Output the [X, Y] coordinate of the center of the cell containing the given text.  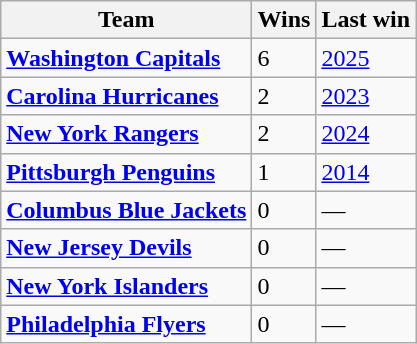
Pittsburgh Penguins [126, 172]
2014 [366, 172]
Philadelphia Flyers [126, 324]
New York Rangers [126, 134]
Wins [284, 20]
Carolina Hurricanes [126, 96]
Last win [366, 20]
New York Islanders [126, 286]
6 [284, 58]
2025 [366, 58]
1 [284, 172]
Columbus Blue Jackets [126, 210]
2023 [366, 96]
Team [126, 20]
Washington Capitals [126, 58]
New Jersey Devils [126, 248]
2024 [366, 134]
